Identify which cell holds the provided text, then report its (X, Y) central coordinate. 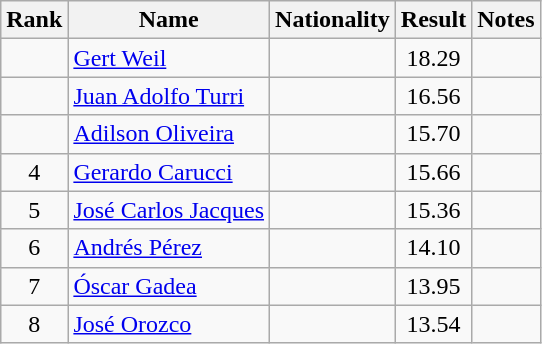
Adilson Oliveira (169, 134)
Óscar Gadea (169, 286)
14.10 (433, 248)
7 (34, 286)
5 (34, 210)
Name (169, 20)
4 (34, 172)
Juan Adolfo Turri (169, 96)
Nationality (333, 20)
Gert Weil (169, 58)
15.36 (433, 210)
13.95 (433, 286)
15.66 (433, 172)
Andrés Pérez (169, 248)
Gerardo Carucci (169, 172)
6 (34, 248)
Rank (34, 20)
8 (34, 324)
José Carlos Jacques (169, 210)
13.54 (433, 324)
16.56 (433, 96)
18.29 (433, 58)
Notes (506, 20)
15.70 (433, 134)
Result (433, 20)
José Orozco (169, 324)
